Search for the cell housing the specified text and yield its (X, Y) center coordinate. 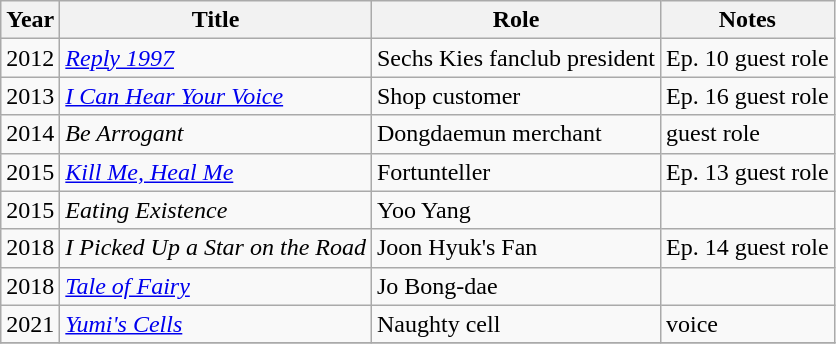
Fortunteller (516, 172)
Notes (747, 20)
Sechs Kies fanclub president (516, 58)
voice (747, 324)
2013 (30, 96)
I Can Hear Your Voice (216, 96)
Reply 1997 (216, 58)
Role (516, 20)
2021 (30, 324)
Kill Me, Heal Me (216, 172)
Jo Bong-dae (516, 286)
Ep. 16 guest role (747, 96)
Ep. 13 guest role (747, 172)
Year (30, 20)
Title (216, 20)
Eating Existence (216, 210)
guest role (747, 134)
Yoo Yang (516, 210)
Joon Hyuk's Fan (516, 248)
Ep. 10 guest role (747, 58)
Tale of Fairy (216, 286)
Yumi's Cells (216, 324)
Shop customer (516, 96)
2014 (30, 134)
Dongdaemun merchant (516, 134)
Be Arrogant (216, 134)
I Picked Up a Star on the Road (216, 248)
2012 (30, 58)
Ep. 14 guest role (747, 248)
Naughty cell (516, 324)
